Search for the cell housing the specified text and yield its [x, y] center coordinate. 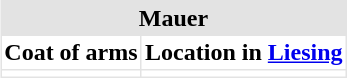
Mauer [173, 18]
Location in Liesing [244, 52]
Coat of arms [70, 52]
